From the cell containing the given text, extract its center point as [x, y] coordinate. 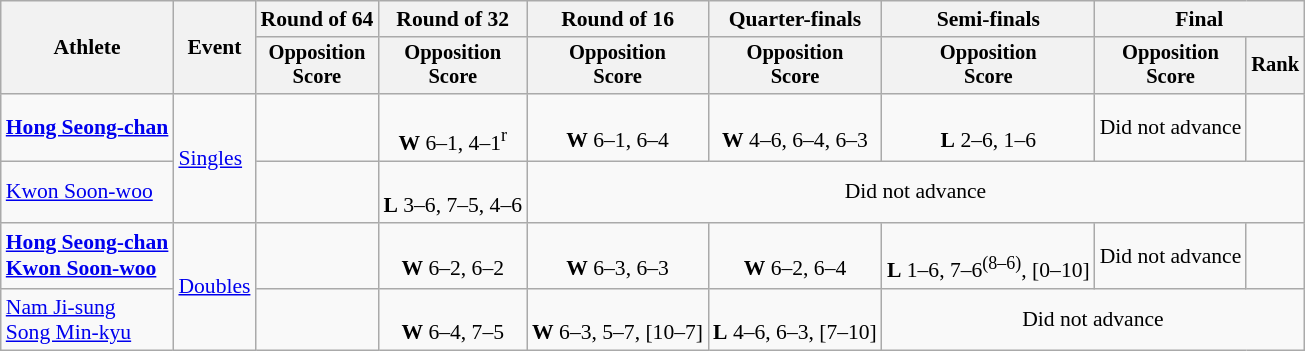
Final [1200, 19]
Kwon Soon-woo [88, 192]
W 6–4, 7–5 [452, 320]
W 6–3, 6–3 [618, 256]
Quarter-finals [795, 19]
W 6–2, 6–4 [795, 256]
W 6–3, 5–7, [10–7] [618, 320]
Semi-finals [988, 19]
Athlete [88, 48]
Round of 32 [452, 19]
Event [214, 48]
L 2–6, 1–6 [988, 128]
Rank [1275, 66]
W 4–6, 6–4, 6–3 [795, 128]
W 6–1, 6–4 [618, 128]
Round of 16 [618, 19]
Hong Seong-chan [88, 128]
L 3–6, 7–5, 4–6 [452, 192]
Hong Seong-chanKwon Soon-woo [88, 256]
Nam Ji-sungSong Min-kyu [88, 320]
L 1–6, 7–6(8–6), [0–10] [988, 256]
L 4–6, 6–3, [7–10] [795, 320]
W 6–1, 4–1r [452, 128]
Doubles [214, 286]
Singles [214, 158]
Round of 64 [316, 19]
W 6–2, 6–2 [452, 256]
